From the cell containing the given text, extract its center point as (x, y) coordinate. 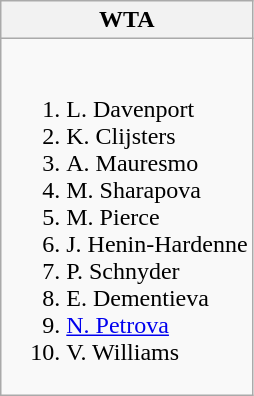
L. Davenport K. Clijsters A. Mauresmo M. Sharapova M. Pierce J. Henin-Hardenne P. Schnyder E. Dementieva N. Petrova V. Williams (127, 217)
WTA (127, 20)
